Locate the cell with the specified text and output its [x, y] center coordinate. 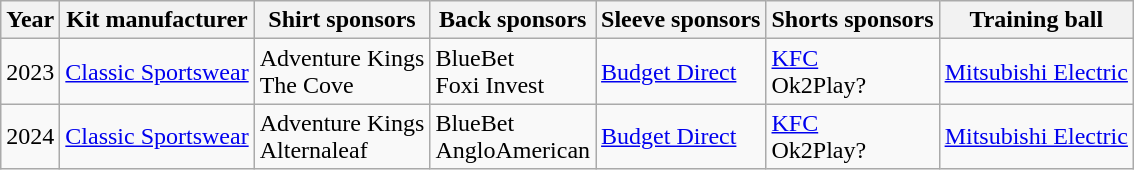
Year [30, 20]
Back sponsors [513, 20]
Kit manufacturer [157, 20]
2023 [30, 72]
Shirt sponsors [342, 20]
Adventure KingsThe Cove [342, 72]
2024 [30, 136]
Training ball [1036, 20]
Sleeve sponsors [681, 20]
BlueBetAngloAmerican [513, 136]
Adventure KingsAlternaleaf [342, 136]
Shorts sponsors [852, 20]
BlueBetFoxi Invest [513, 72]
